Pinpoint the cell where the given text exists, returning its [x, y] midpoint coordinate. 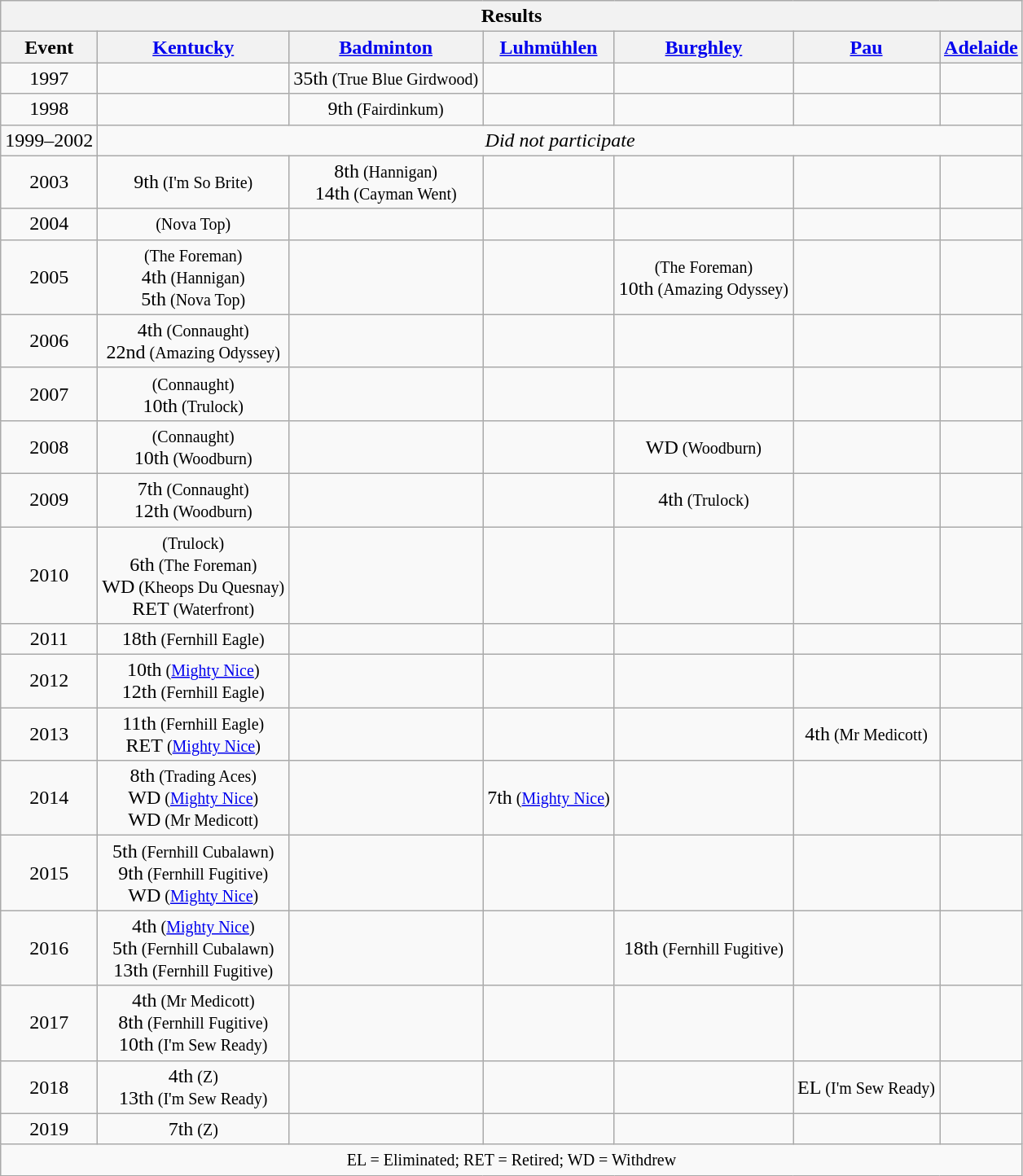
1999–2002 [49, 140]
7th (Mighty Nice) [549, 798]
Badminton [386, 47]
(Trulock)6th (The Foreman)WD (Kheops Du Quesnay)RET (Waterfront) [194, 575]
1998 [49, 109]
2016 [49, 948]
2018 [49, 1086]
9th (Fairdinkum) [386, 109]
4th (Trulock) [704, 500]
8th (Hannigan)14th (Cayman Went) [386, 182]
7th (Connaught)12th (Woodburn) [194, 500]
2008 [49, 446]
2017 [49, 1023]
11th (Fernhill Eagle)RET (Mighty Nice) [194, 735]
(The Foreman)10th (Amazing Odyssey) [704, 277]
4th (Mighty Nice)5th (Fernhill Cubalawn)13th (Fernhill Fugitive) [194, 948]
2003 [49, 182]
2004 [49, 224]
5th (Fernhill Cubalawn)9th (Fernhill Fugitive)WD (Mighty Nice) [194, 873]
(The Foreman)4th (Hannigan)5th (Nova Top) [194, 277]
7th (Z) [194, 1129]
Did not participate [560, 140]
2012 [49, 681]
4th (Mr Medicott) [867, 735]
Results [511, 16]
4th (Connaught)22nd (Amazing Odyssey) [194, 340]
(Connaught)10th (Trulock) [194, 394]
Kentucky [194, 47]
1997 [49, 78]
2019 [49, 1129]
EL = Eliminated; RET = Retired; WD = Withdrew [511, 1160]
2007 [49, 394]
2014 [49, 798]
2005 [49, 277]
10th (Mighty Nice)12th (Fernhill Eagle) [194, 681]
2013 [49, 735]
Event [49, 47]
8th (Trading Aces)WD (Mighty Nice)WD (Mr Medicott) [194, 798]
2011 [49, 639]
Luhmühlen [549, 47]
EL (I'm Sew Ready) [867, 1086]
2006 [49, 340]
Adelaide [981, 47]
Pau [867, 47]
2009 [49, 500]
(Nova Top) [194, 224]
18th (Fernhill Eagle) [194, 639]
4th (Z)13th (I'm Sew Ready) [194, 1086]
18th (Fernhill Fugitive) [704, 948]
Burghley [704, 47]
(Connaught)10th (Woodburn) [194, 446]
35th (True Blue Girdwood) [386, 78]
4th (Mr Medicott)8th (Fernhill Fugitive)10th (I'm Sew Ready) [194, 1023]
WD (Woodburn) [704, 446]
2010 [49, 575]
9th (I'm So Brite) [194, 182]
2015 [49, 873]
